Identify which cell holds the provided text, then report its [x, y] central coordinate. 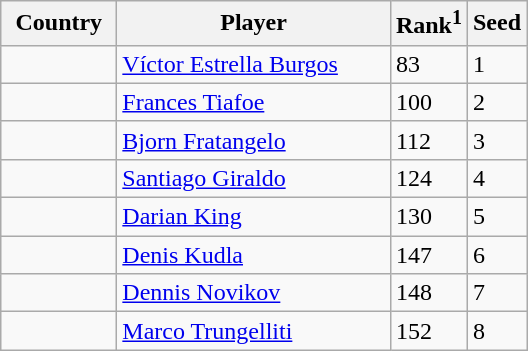
4 [496, 178]
Rank1 [428, 24]
148 [428, 293]
Denis Kudla [254, 255]
Víctor Estrella Burgos [254, 64]
Country [59, 24]
152 [428, 331]
Dennis Novikov [254, 293]
Bjorn Fratangelo [254, 140]
Seed [496, 24]
Santiago Giraldo [254, 178]
130 [428, 217]
8 [496, 331]
124 [428, 178]
5 [496, 217]
Darian King [254, 217]
3 [496, 140]
83 [428, 64]
7 [496, 293]
Frances Tiafoe [254, 102]
112 [428, 140]
Marco Trungelliti [254, 331]
147 [428, 255]
1 [496, 64]
6 [496, 255]
2 [496, 102]
Player [254, 24]
100 [428, 102]
